Scan for the cell matching the given text and deliver its [x, y] coordinate at center. 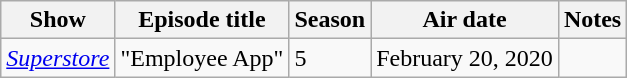
"Employee App" [202, 58]
Show [58, 20]
February 20, 2020 [465, 58]
5 [330, 58]
Episode title [202, 20]
Air date [465, 20]
Superstore [58, 58]
Season [330, 20]
Notes [592, 20]
